Output the [X, Y] coordinate of the center of the cell containing the given text.  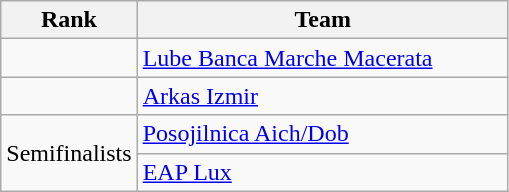
Rank [69, 20]
Posojilnica Aich/Dob [322, 134]
Lube Banca Marche Macerata [322, 58]
Team [322, 20]
Semifinalists [69, 153]
Arkas Izmir [322, 96]
EAP Lux [322, 172]
